Identify which cell holds the provided text, then report its (x, y) central coordinate. 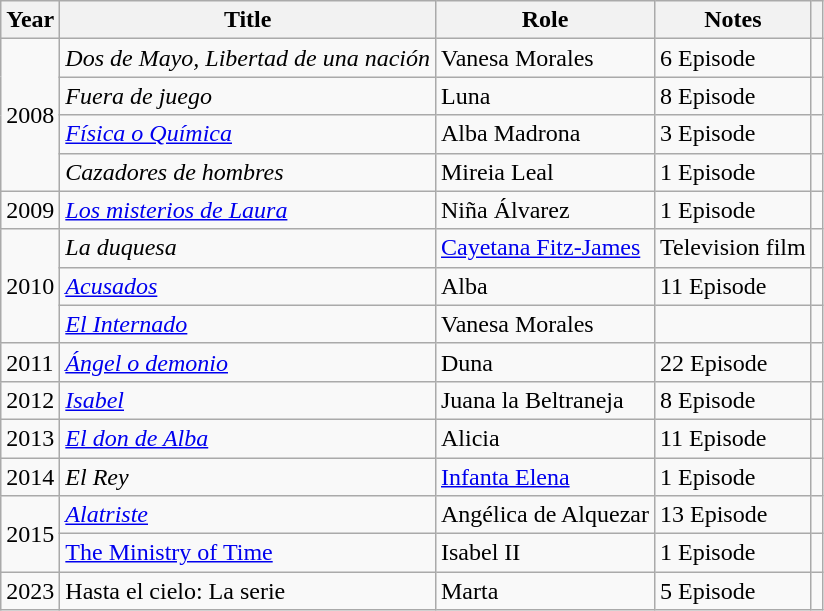
5 Episode (732, 591)
Duna (544, 362)
2023 (30, 591)
Dos de Mayo, Libertad de una nación (248, 58)
2014 (30, 477)
Angélica de Alquezar (544, 515)
El Internado (248, 324)
13 Episode (732, 515)
2015 (30, 534)
2011 (30, 362)
Year (30, 20)
Ángel o demonio (248, 362)
Luna (544, 96)
Alatriste (248, 515)
2013 (30, 438)
Alba Madrona (544, 134)
2012 (30, 400)
Física o Química (248, 134)
2010 (30, 286)
Marta (544, 591)
Cazadores de hombres (248, 172)
Isabel (248, 400)
Isabel II (544, 553)
Alicia (544, 438)
Los misterios de Laura (248, 210)
The Ministry of Time (248, 553)
Notes (732, 20)
Title (248, 20)
6 Episode (732, 58)
Cayetana Fitz-James (544, 248)
3 Episode (732, 134)
Hasta el cielo: La serie (248, 591)
Juana la Beltraneja (544, 400)
22 Episode (732, 362)
Role (544, 20)
Acusados (248, 286)
Mireia Leal (544, 172)
Niña Álvarez (544, 210)
2009 (30, 210)
La duquesa (248, 248)
El Rey (248, 477)
Fuera de juego (248, 96)
2008 (30, 115)
Alba (544, 286)
Television film (732, 248)
El don de Alba (248, 438)
Infanta Elena (544, 477)
